Return (X, Y) of the center of cell containing provided text 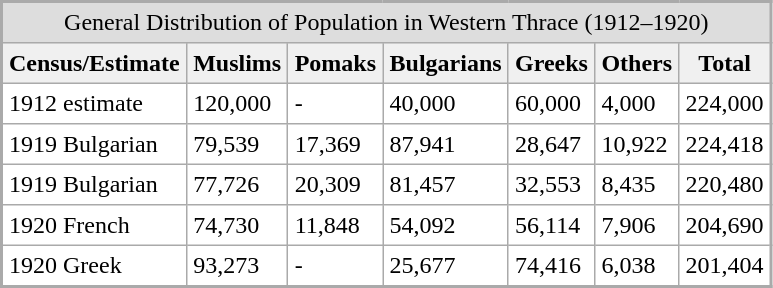
224,000 (725, 103)
120,000 (237, 103)
54,092 (446, 225)
Census/Estimate (94, 63)
1920 French (94, 225)
79,539 (237, 144)
25,677 (446, 266)
1920 Greek (94, 266)
74,730 (237, 225)
224,418 (725, 144)
Greeks (551, 63)
204,690 (725, 225)
General Distribution of Population in Western Thrace (1912–1920) (387, 22)
Bulgarians (446, 63)
40,000 (446, 103)
7,906 (637, 225)
220,480 (725, 184)
10,922 (637, 144)
201,404 (725, 266)
87,941 (446, 144)
60,000 (551, 103)
8,435 (637, 184)
Others (637, 63)
74,416 (551, 266)
11,848 (336, 225)
Pomaks (336, 63)
Muslims (237, 63)
17,369 (336, 144)
1912 estimate (94, 103)
Total (725, 63)
6,038 (637, 266)
93,273 (237, 266)
28,647 (551, 144)
32,553 (551, 184)
20,309 (336, 184)
56,114 (551, 225)
4,000 (637, 103)
81,457 (446, 184)
77,726 (237, 184)
